Determine the [x, y] coordinate at the center of the cell enclosing the given text.  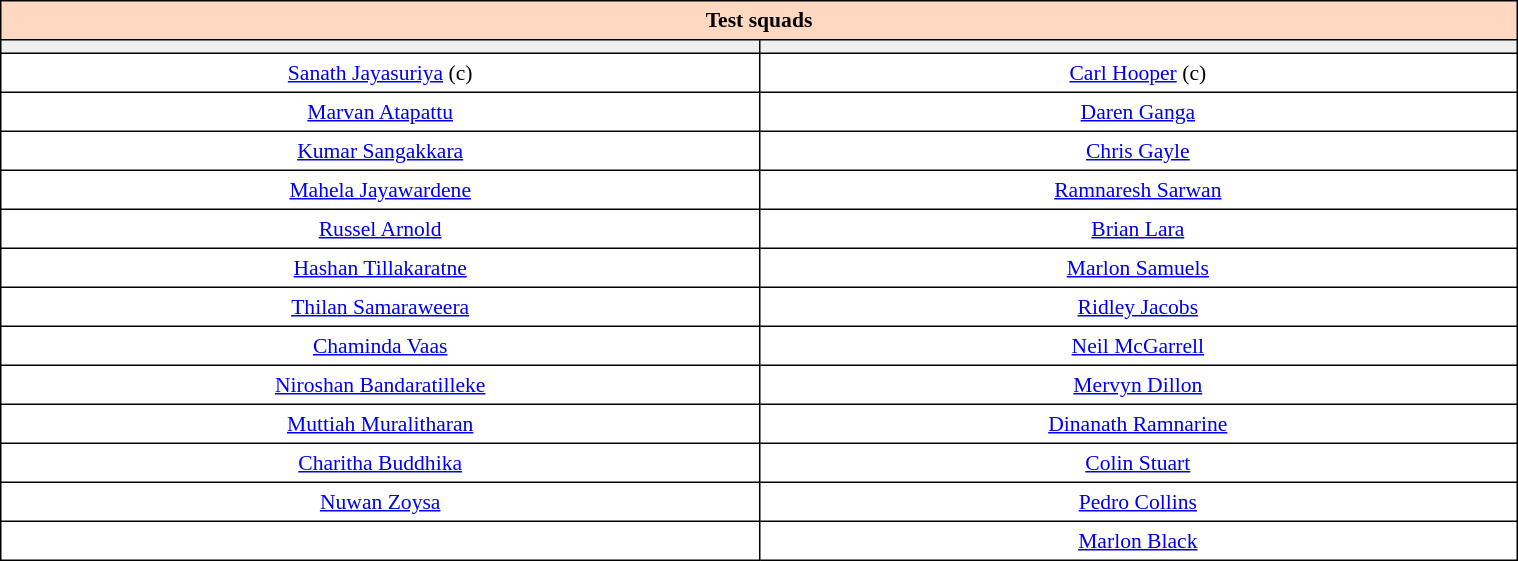
Brian Lara [1138, 228]
Ramnaresh Sarwan [1138, 190]
Dinanath Ramnarine [1138, 424]
Mervyn Dillon [1138, 384]
Ridley Jacobs [1138, 306]
Kumar Sangakkara [380, 150]
Marvan Atapattu [380, 112]
Colin Stuart [1138, 462]
Marlon Samuels [1138, 268]
Pedro Collins [1138, 502]
Nuwan Zoysa [380, 502]
Mahela Jayawardene [380, 190]
Niroshan Bandaratilleke [380, 384]
Russel Arnold [380, 228]
Chaminda Vaas [380, 346]
Sanath Jayasuriya (c) [380, 72]
Carl Hooper (c) [1138, 72]
Charitha Buddhika [380, 462]
Daren Ganga [1138, 112]
Marlon Black [1138, 540]
Muttiah Muralitharan [380, 424]
Chris Gayle [1138, 150]
Test squads [758, 20]
Hashan Tillakaratne [380, 268]
Neil McGarrell [1138, 346]
Thilan Samaraweera [380, 306]
